Provide the [x, y] coordinate of the cell's center where the given text is located.  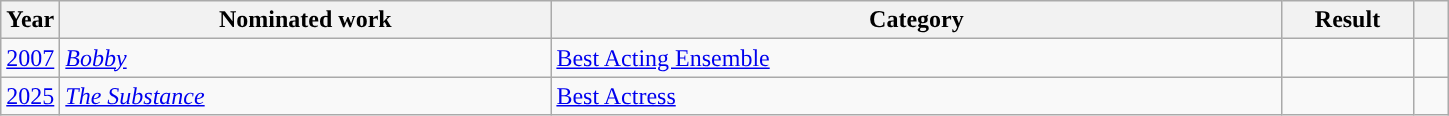
Bobby [306, 58]
Result [1348, 20]
Year [30, 20]
The Substance [306, 96]
Best Acting Ensemble [916, 58]
2025 [30, 96]
Best Actress [916, 96]
Category [916, 20]
2007 [30, 58]
Nominated work [306, 20]
